Output the [x, y] coordinate of the center of the cell containing the given text.  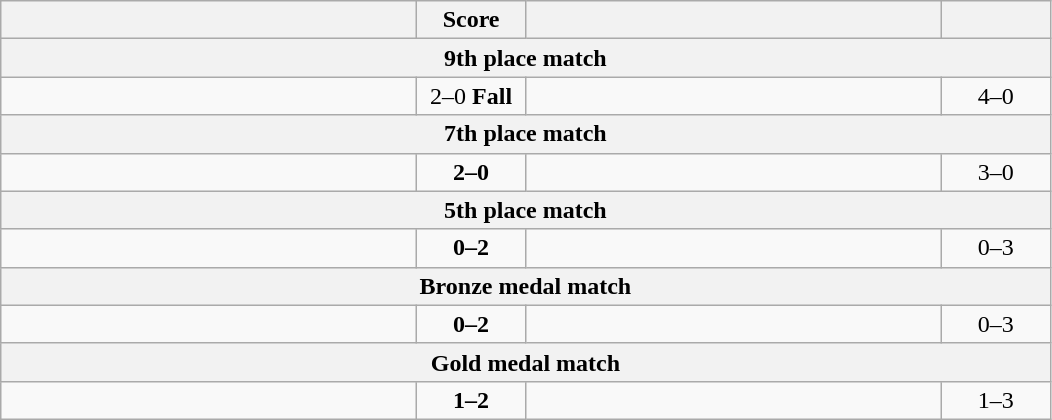
1–3 [996, 400]
7th place match [526, 134]
Bronze medal match [526, 286]
4–0 [996, 96]
3–0 [996, 172]
1–2 [472, 400]
Score [472, 20]
9th place match [526, 58]
2–0 [472, 172]
Gold medal match [526, 362]
5th place match [526, 210]
2–0 Fall [472, 96]
